Scan for the cell matching the given text and deliver its (X, Y) coordinate at center. 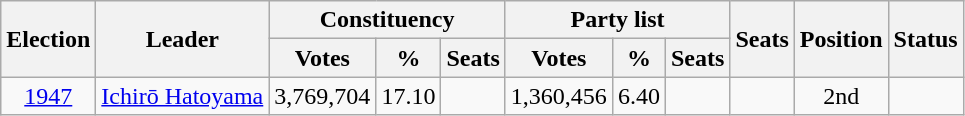
Status (926, 39)
1947 (48, 96)
Position (841, 39)
Party list (618, 20)
Ichirō Hatoyama (182, 96)
1,360,456 (558, 96)
6.40 (638, 96)
2nd (841, 96)
Constituency (388, 20)
Leader (182, 39)
Election (48, 39)
3,769,704 (322, 96)
17.10 (408, 96)
